Find where the given text appears and provide that cell's center as (X, Y) coordinate. 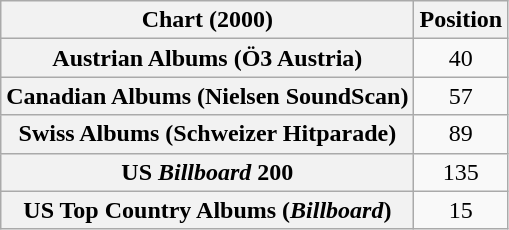
Canadian Albums (Nielsen SoundScan) (208, 96)
89 (461, 134)
40 (461, 58)
Position (461, 20)
Swiss Albums (Schweizer Hitparade) (208, 134)
Austrian Albums (Ö3 Austria) (208, 58)
135 (461, 172)
15 (461, 210)
US Billboard 200 (208, 172)
Chart (2000) (208, 20)
US Top Country Albums (Billboard) (208, 210)
57 (461, 96)
